Pinpoint the cell where the given text exists, returning its (X, Y) midpoint coordinate. 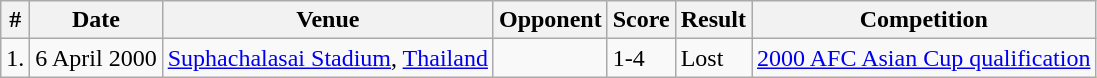
Score (641, 20)
Date (96, 20)
Competition (924, 20)
6 April 2000 (96, 58)
# (16, 20)
Lost (713, 58)
Opponent (550, 20)
2000 AFC Asian Cup qualification (924, 58)
Suphachalasai Stadium, Thailand (328, 58)
1-4 (641, 58)
Venue (328, 20)
1. (16, 58)
Result (713, 20)
